Search for the cell housing the specified text and yield its [X, Y] center coordinate. 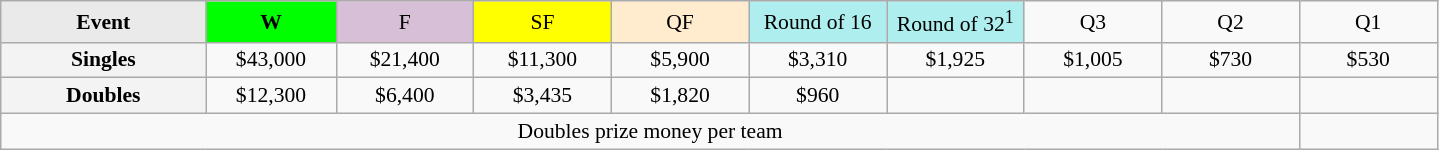
$21,400 [405, 60]
$1,925 [955, 60]
$730 [1231, 60]
$6,400 [405, 96]
QF [680, 22]
F [405, 22]
Q1 [1368, 22]
$1,820 [680, 96]
SF [543, 22]
$12,300 [271, 96]
Singles [104, 60]
$530 [1368, 60]
$43,000 [271, 60]
W [271, 22]
Round of 321 [955, 22]
$3,435 [543, 96]
$5,900 [680, 60]
$960 [818, 96]
$11,300 [543, 60]
Event [104, 22]
$1,005 [1093, 60]
Q3 [1093, 22]
Doubles prize money per team [650, 132]
Round of 16 [818, 22]
Q2 [1231, 22]
Doubles [104, 96]
$3,310 [818, 60]
